Scan for the cell matching the given text and deliver its (X, Y) coordinate at center. 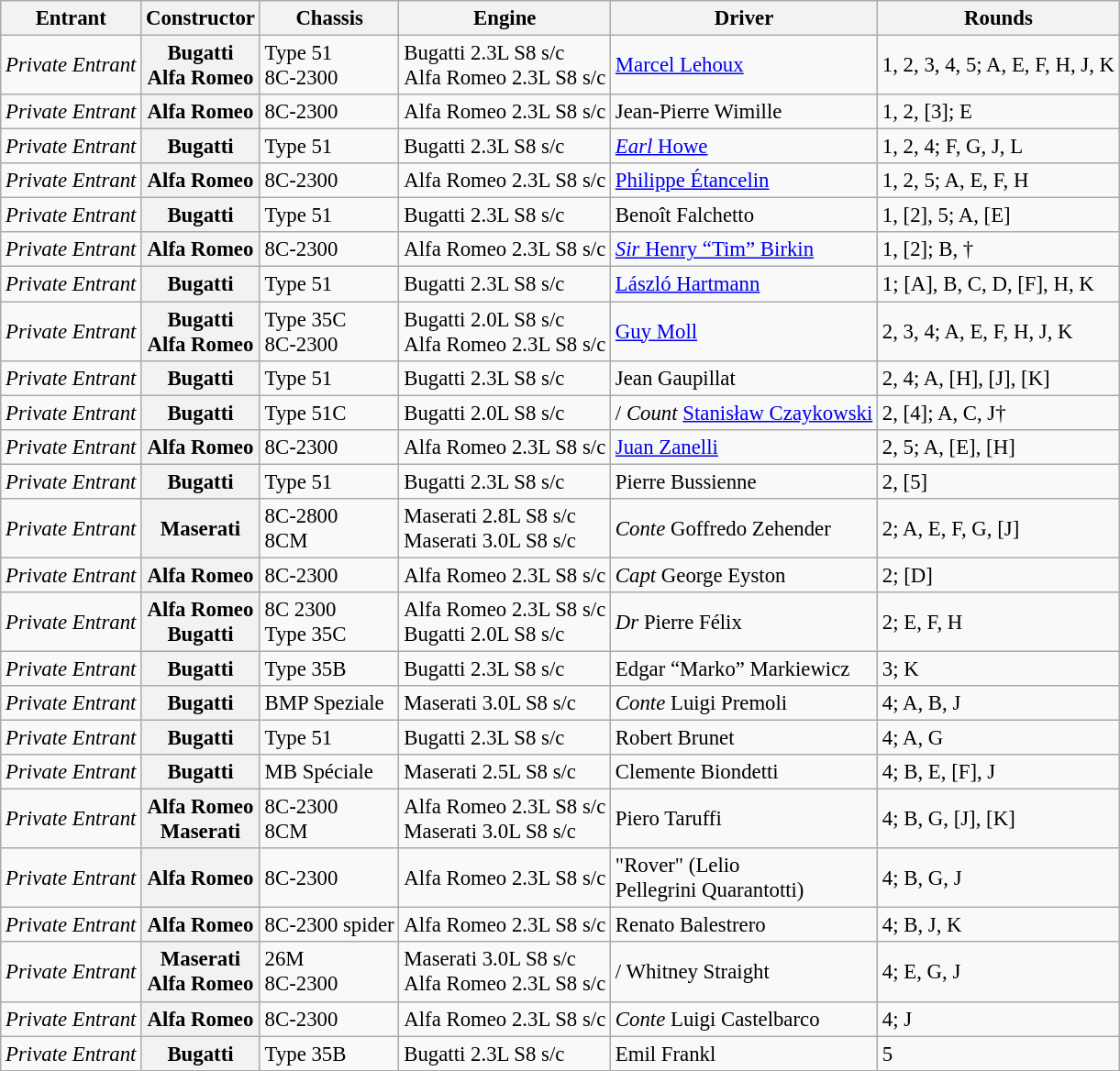
Bugatti 2.0L S8 s/cAlfa Romeo 2.3L S8 s/c (505, 332)
Piero Taruffi (745, 820)
Emil Frankl (745, 1054)
László Hartmann (745, 284)
4; A, B, J (999, 703)
Earl Howe (745, 147)
Maserati 3.0L S8 s/cAlfa Romeo 2.3L S8 s/c (505, 972)
2, 4; A, [H], [J], [K] (999, 378)
1, 2, 3, 4, 5; A, E, F, H, J, K (999, 66)
1, [2], 5; A, [E] (999, 215)
BMP Speziale (329, 703)
4; A, G (999, 738)
Conte Luigi Premoli (745, 703)
1, 2, 5; A, E, F, H (999, 181)
3; K (999, 668)
Capt George Eyston (745, 575)
Maserati 2.8L S8 s/cMaserati 3.0L S8 s/c (505, 528)
Guy Moll (745, 332)
Maserati 3.0L S8 s/c (505, 703)
1; [A], B, C, D, [F], H, K (999, 284)
Alfa Romeo 2.3L S8 s/cMaserati 3.0L S8 s/c (505, 820)
Alfa RomeoBugatti (201, 622)
Pierre Bussienne (745, 481)
/ Count Stanisław Czaykowski (745, 413)
Type 518C-2300 (329, 66)
MaseratiAlfa Romeo (201, 972)
2, [5] (999, 481)
1, 2, [3]; E (999, 112)
5 (999, 1054)
4; E, G, J (999, 972)
Constructor (201, 18)
/ Whitney Straight (745, 972)
Renato Balestrero (745, 925)
2; E, F, H (999, 622)
Sir Henry “Tim” Birkin (745, 250)
Marcel Lehoux (745, 66)
Maserati (201, 528)
Juan Zanelli (745, 447)
Rounds (999, 18)
Maserati 2.5L S8 s/c (505, 772)
8C-28008CM (329, 528)
Alfa RomeoMaserati (201, 820)
4; B, J, K (999, 925)
4; J (999, 1019)
Edgar “Marko” Markiewicz (745, 668)
MB Spéciale (329, 772)
2, 3, 4; A, E, F, H, J, K (999, 332)
8C-23008CM (329, 820)
2; A, E, F, G, [J] (999, 528)
4; B, E, [F], J (999, 772)
2, [4]; A, C, J† (999, 413)
2, 5; A, [E], [H] (999, 447)
2; [D] (999, 575)
Dr Pierre Félix (745, 622)
4; B, G, [J], [K] (999, 820)
Jean-Pierre Wimille (745, 112)
26M8C-2300 (329, 972)
Driver (745, 18)
Entrant (72, 18)
Bugatti 2.0L S8 s/c (505, 413)
Benoît Falchetto (745, 215)
Alfa Romeo 2.3L S8 s/cBugatti 2.0L S8 s/c (505, 622)
Engine (505, 18)
1, 2, 4; F, G, J, L (999, 147)
8C-2300 spider (329, 925)
Type 35C8C-2300 (329, 332)
8C 2300Type 35C (329, 622)
"Rover" (LelioPellegrini Quarantotti) (745, 878)
Chassis (329, 18)
Conte Goffredo Zehender (745, 528)
Type 51C (329, 413)
Jean Gaupillat (745, 378)
Philippe Étancelin (745, 181)
1, [2]; B, † (999, 250)
Bugatti 2.3L S8 s/cAlfa Romeo 2.3L S8 s/c (505, 66)
4; B, G, J (999, 878)
Robert Brunet (745, 738)
Clemente Biondetti (745, 772)
Conte Luigi Castelbarco (745, 1019)
